Scan for the cell matching the given text and deliver its [x, y] coordinate at center. 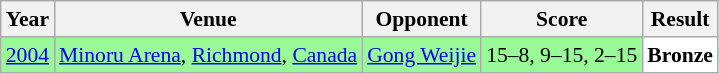
Bronze [680, 55]
Opponent [422, 19]
2004 [28, 55]
Year [28, 19]
Score [562, 19]
Minoru Arena, Richmond, Canada [208, 55]
Venue [208, 19]
15–8, 9–15, 2–15 [562, 55]
Result [680, 19]
Gong Weijie [422, 55]
